Search for the cell housing the specified text and yield its [x, y] center coordinate. 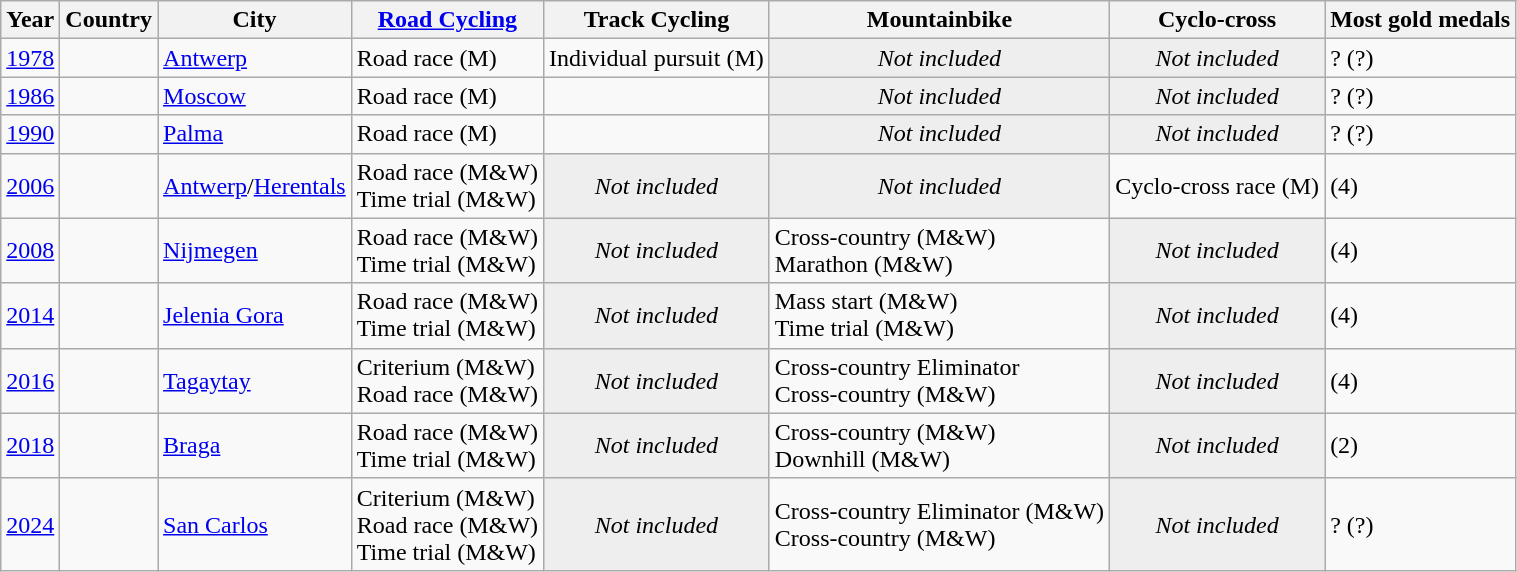
Palma [255, 134]
Year [30, 20]
1986 [30, 96]
Antwerp/Herentals [255, 186]
Individual pursuit (M) [657, 58]
2024 [30, 524]
2006 [30, 186]
2018 [30, 446]
Cross-country (M&W)Downhill (M&W) [939, 446]
Moscow [255, 96]
Antwerp [255, 58]
2016 [30, 380]
Criterium (M&W)Road race (M&W)Time trial (M&W) [447, 524]
City [255, 20]
Mass start (M&W)Time trial (M&W) [939, 316]
Cross-country EliminatorCross-country (M&W) [939, 380]
Track Cycling [657, 20]
Cyclo-cross [1218, 20]
Mountainbike [939, 20]
(2) [1420, 446]
Country [109, 20]
Nijmegen [255, 250]
San Carlos [255, 524]
Tagaytay [255, 380]
Jelenia Gora [255, 316]
Cross-country (M&W)Marathon (M&W) [939, 250]
Road Cycling [447, 20]
Cyclo-cross race (M) [1218, 186]
1990 [30, 134]
Braga [255, 446]
Criterium (M&W)Road race (M&W) [447, 380]
1978 [30, 58]
2014 [30, 316]
2008 [30, 250]
Most gold medals [1420, 20]
Cross-country Eliminator (M&W)Cross-country (M&W) [939, 524]
